Output the (x, y) coordinate of the center of the cell containing the given text.  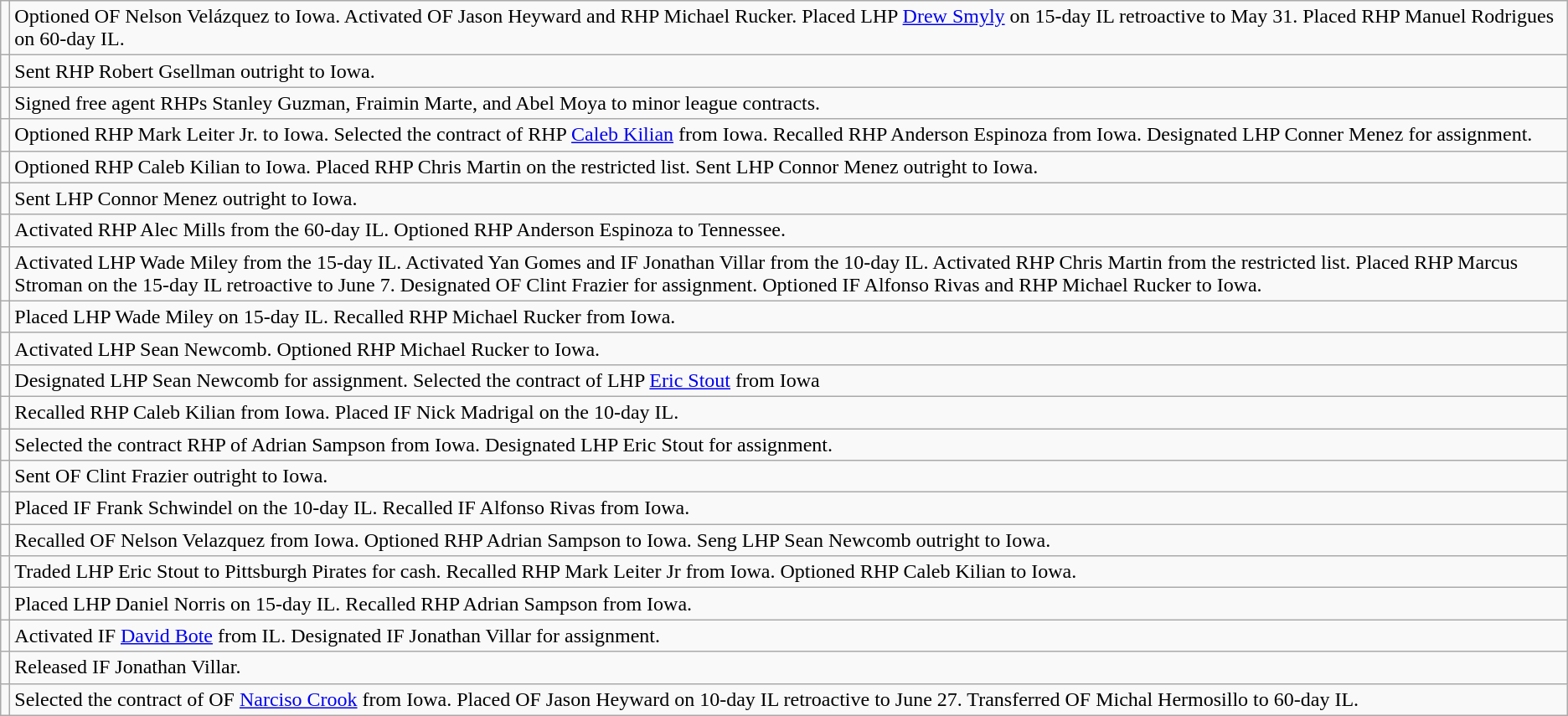
Placed LHP Wade Miley on 15-day IL. Recalled RHP Michael Rucker from Iowa. (789, 317)
Sent RHP Robert Gsellman outright to Iowa. (789, 71)
Traded LHP Eric Stout to Pittsburgh Pirates for cash. Recalled RHP Mark Leiter Jr from Iowa. Optioned RHP Caleb Kilian to Iowa. (789, 572)
Activated IF David Bote from IL. Designated IF Jonathan Villar for assignment. (789, 636)
Released IF Jonathan Villar. (789, 667)
Signed free agent RHPs Stanley Guzman, Fraimin Marte, and Abel Moya to minor league contracts. (789, 103)
Sent LHP Connor Menez outright to Iowa. (789, 198)
Recalled RHP Caleb Kilian from Iowa. Placed IF Nick Madrigal on the 10-day IL. (789, 412)
Sent OF Clint Frazier outright to Iowa. (789, 476)
Activated LHP Sean Newcomb. Optioned RHP Michael Rucker to Iowa. (789, 348)
Placed IF Frank Schwindel on the 10-day IL. Recalled IF Alfonso Rivas from Iowa. (789, 508)
Optioned RHP Caleb Kilian to Iowa. Placed RHP Chris Martin on the restricted list. Sent LHP Connor Menez outright to Iowa. (789, 167)
Activated RHP Alec Mills from the 60-day IL. Optioned RHP Anderson Espinoza to Tennessee. (789, 230)
Recalled OF Nelson Velazquez from Iowa. Optioned RHP Adrian Sampson to Iowa. Seng LHP Sean Newcomb outright to Iowa. (789, 540)
Placed LHP Daniel Norris on 15-day IL. Recalled RHP Adrian Sampson from Iowa. (789, 604)
Designated LHP Sean Newcomb for assignment. Selected the contract of LHP Eric Stout from Iowa (789, 380)
Selected the contract RHP of Adrian Sampson from Iowa. Designated LHP Eric Stout for assignment. (789, 445)
